Capture the cell that displays the provided text and extract its (X, Y) central coordinate. 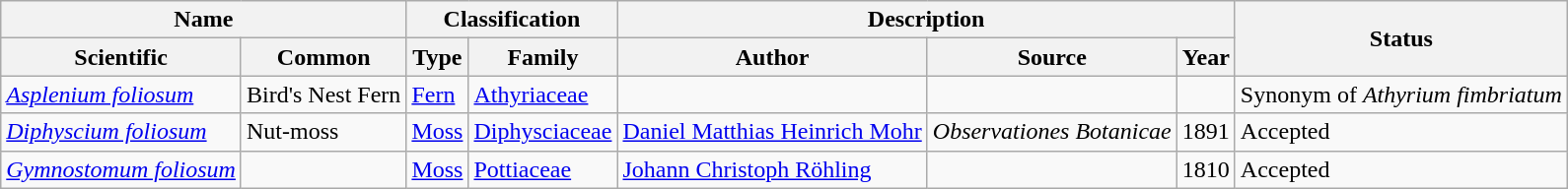
Pottiaceae (542, 169)
Description (926, 20)
Athyriaceae (542, 94)
Status (1400, 38)
Fern (438, 94)
Asplenium foliosum (121, 94)
Family (542, 57)
Name (203, 20)
Common (323, 57)
Source (1051, 57)
Johann Christoph Röhling (772, 169)
1891 (1205, 132)
Nut-moss (323, 132)
Diphysciaceae (542, 132)
Author (772, 57)
Gymnostomum foliosum (121, 169)
Type (438, 57)
Observationes Botanicae (1051, 132)
1810 (1205, 169)
Synonym of Athyrium fimbriatum (1400, 94)
Scientific (121, 57)
Bird's Nest Fern (323, 94)
Daniel Matthias Heinrich Mohr (772, 132)
Classification (512, 20)
Diphyscium foliosum (121, 132)
Year (1205, 57)
